Pinpoint the cell where the given text exists, returning its [x, y] midpoint coordinate. 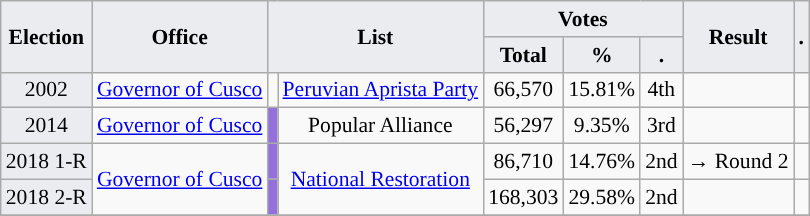
86,710 [523, 162]
Election [46, 36]
National Restoration [381, 180]
4th [662, 90]
2014 [46, 126]
29.58% [602, 197]
Office [180, 36]
→ Round 2 [738, 162]
2018 1-R [46, 162]
3rd [662, 126]
Popular Alliance [381, 126]
Peruvian Aprista Party [381, 90]
15.81% [602, 90]
Total [523, 55]
168,303 [523, 197]
14.76% [602, 162]
56,297 [523, 126]
List [375, 36]
2002 [46, 90]
9.35% [602, 126]
Result [738, 36]
2018 2-R [46, 197]
66,570 [523, 90]
% [602, 55]
Votes [583, 19]
